Provide the [x, y] coordinate of the cell's center where the given text is located.  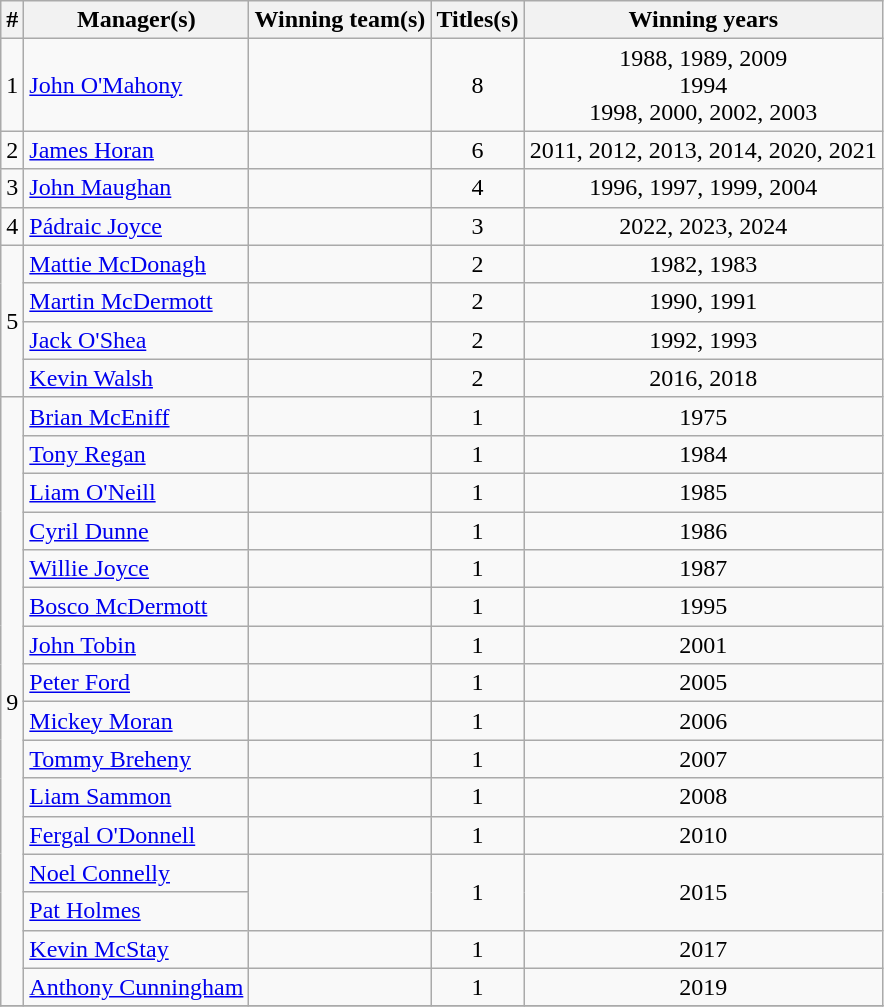
Jack O'Shea [136, 340]
2022, 2023, 2024 [703, 226]
Peter Ford [136, 683]
Martin McDermott [136, 302]
1975 [703, 416]
Pádraic Joyce [136, 226]
Fergal O'Donnell [136, 835]
9 [12, 702]
James Horan [136, 150]
2008 [703, 797]
Liam Sammon [136, 797]
Anthony Cunningham [136, 987]
Mattie McDonagh [136, 264]
1996, 1997, 1999, 2004 [703, 188]
1992, 1993 [703, 340]
2011, 2012, 2013, 2014, 2020, 2021 [703, 150]
John Tobin [136, 645]
2001 [703, 645]
Liam O'Neill [136, 492]
2006 [703, 721]
Cyril Dunne [136, 531]
Kevin McStay [136, 949]
Manager(s) [136, 20]
6 [478, 150]
Willie Joyce [136, 569]
2010 [703, 835]
Tony Regan [136, 454]
Titles(s) [478, 20]
8 [478, 85]
Pat Holmes [136, 911]
John O'Mahony [136, 85]
Bosco McDermott [136, 607]
1985 [703, 492]
2017 [703, 949]
Brian McEniff [136, 416]
Mickey Moran [136, 721]
2016, 2018 [703, 378]
John Maughan [136, 188]
1987 [703, 569]
5 [12, 321]
2005 [703, 683]
1984 [703, 454]
1995 [703, 607]
# [12, 20]
2019 [703, 987]
2015 [703, 892]
2007 [703, 759]
1982, 1983 [703, 264]
1988, 1989, 200919941998, 2000, 2002, 2003 [703, 85]
1990, 1991 [703, 302]
Tommy Breheny [136, 759]
Winning years [703, 20]
Kevin Walsh [136, 378]
Noel Connelly [136, 873]
1986 [703, 531]
Winning team(s) [340, 20]
